Search for the cell housing the specified text and yield its [x, y] center coordinate. 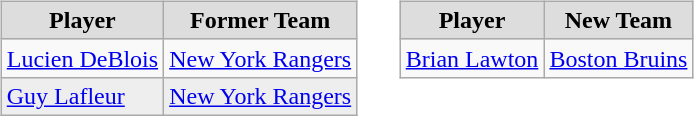
Lucien DeBlois [82, 58]
Boston Bruins [618, 58]
Guy Lafleur [82, 96]
Brian Lawton [472, 58]
Former Team [260, 20]
New Team [618, 20]
